For the text-containing cell, return its midpoint in [x, y] coordinate format. 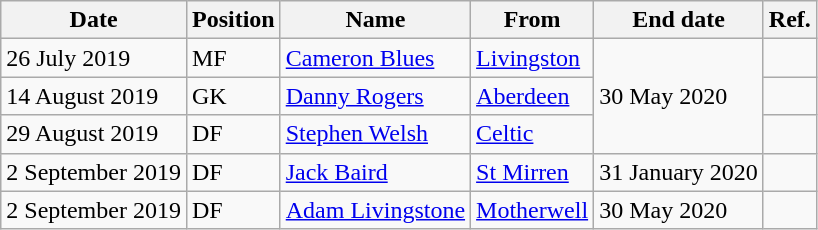
Position [233, 20]
MF [233, 58]
29 August 2019 [94, 134]
Danny Rogers [375, 96]
From [532, 20]
St Mirren [532, 172]
Jack Baird [375, 172]
Stephen Welsh [375, 134]
End date [679, 20]
Cameron Blues [375, 58]
Aberdeen [532, 96]
GK [233, 96]
Ref. [790, 20]
14 August 2019 [94, 96]
Date [94, 20]
Adam Livingstone [375, 210]
31 January 2020 [679, 172]
Livingston [532, 58]
Celtic [532, 134]
26 July 2019 [94, 58]
Name [375, 20]
Motherwell [532, 210]
